Return [X, Y] of the center of cell containing provided text 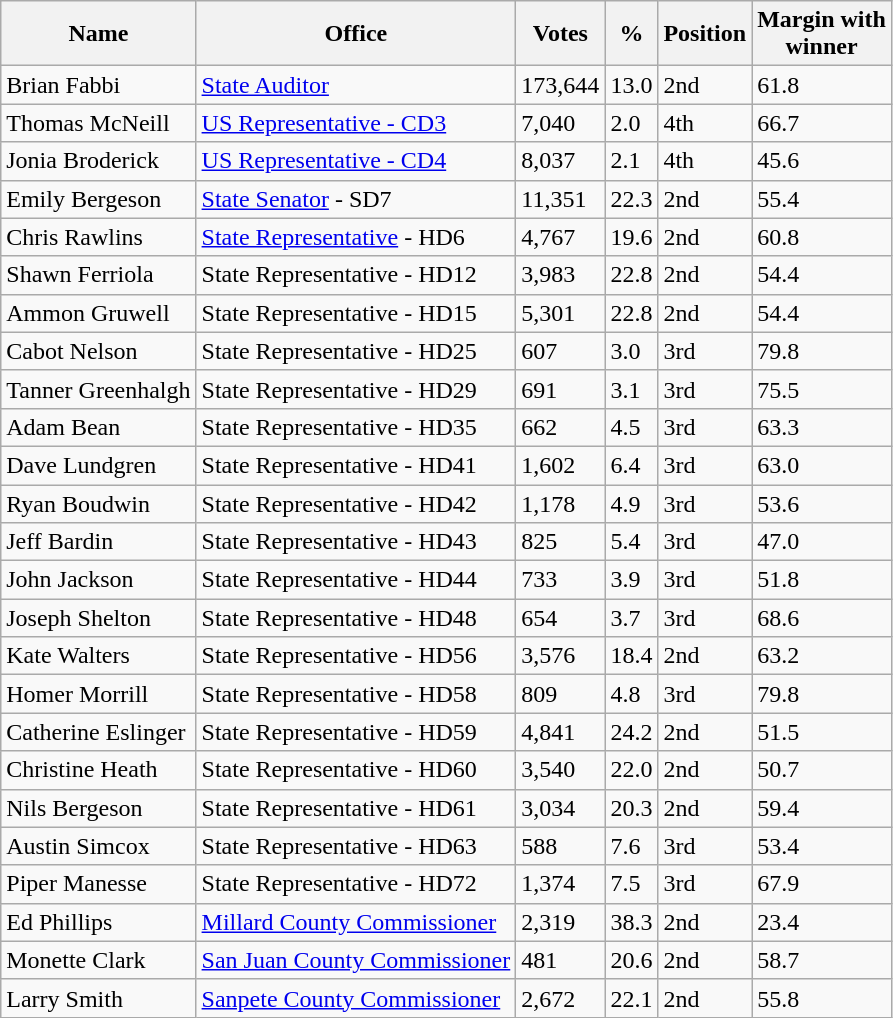
Piper Manesse [98, 884]
59.4 [822, 808]
173,644 [560, 85]
47.0 [822, 542]
3.0 [632, 351]
Shawn Ferriola [98, 275]
3,034 [560, 808]
Tanner Greenhalgh [98, 389]
8,037 [560, 161]
2,319 [560, 922]
% [632, 34]
63.0 [822, 465]
11,351 [560, 199]
Larry Smith [98, 998]
4.5 [632, 427]
Jonia Broderick [98, 161]
63.2 [822, 656]
53.4 [822, 846]
24.2 [632, 732]
20.3 [632, 808]
68.6 [822, 618]
US Representative - CD3 [356, 123]
Sanpete County Commissioner [356, 998]
38.3 [632, 922]
State Representative - HD63 [356, 846]
50.7 [822, 770]
Joseph Shelton [98, 618]
State Representative - HD61 [356, 808]
19.6 [632, 237]
809 [560, 694]
2,672 [560, 998]
20.6 [632, 960]
22.1 [632, 998]
State Senator - SD7 [356, 199]
State Auditor [356, 85]
18.4 [632, 656]
3,983 [560, 275]
3,540 [560, 770]
51.5 [822, 732]
Ed Phillips [98, 922]
3.9 [632, 580]
1,374 [560, 884]
55.4 [822, 199]
3,576 [560, 656]
Votes [560, 34]
5.4 [632, 542]
Brian Fabbi [98, 85]
Office [356, 34]
State Representative - HD59 [356, 732]
Nils Bergeson [98, 808]
63.3 [822, 427]
State Representative - HD56 [356, 656]
Dave Lundgren [98, 465]
2.1 [632, 161]
13.0 [632, 85]
Margin withwinner [822, 34]
7,040 [560, 123]
691 [560, 389]
61.8 [822, 85]
State Representative - HD41 [356, 465]
3.1 [632, 389]
Austin Simcox [98, 846]
State Representative - HD12 [356, 275]
67.9 [822, 884]
51.8 [822, 580]
State Representative - HD48 [356, 618]
22.0 [632, 770]
4.9 [632, 503]
Chris Rawlins [98, 237]
Kate Walters [98, 656]
654 [560, 618]
6.4 [632, 465]
Ammon Gruwell [98, 313]
55.8 [822, 998]
State Representative - HD72 [356, 884]
Emily Bergeson [98, 199]
State Representative - HD6 [356, 237]
Cabot Nelson [98, 351]
4,767 [560, 237]
State Representative - HD35 [356, 427]
607 [560, 351]
45.6 [822, 161]
733 [560, 580]
US Representative - CD4 [356, 161]
66.7 [822, 123]
Name [98, 34]
State Representative - HD43 [356, 542]
State Representative - HD44 [356, 580]
7.6 [632, 846]
State Representative - HD29 [356, 389]
State Representative - HD60 [356, 770]
State Representative - HD42 [356, 503]
State Representative - HD58 [356, 694]
588 [560, 846]
4,841 [560, 732]
7.5 [632, 884]
662 [560, 427]
22.3 [632, 199]
4.8 [632, 694]
Monette Clark [98, 960]
3.7 [632, 618]
481 [560, 960]
2.0 [632, 123]
5,301 [560, 313]
Adam Bean [98, 427]
1,602 [560, 465]
Catherine Eslinger [98, 732]
Homer Morrill [98, 694]
San Juan County Commissioner [356, 960]
53.6 [822, 503]
23.4 [822, 922]
58.7 [822, 960]
Christine Heath [98, 770]
Millard County Commissioner [356, 922]
825 [560, 542]
State Representative - HD15 [356, 313]
Ryan Boudwin [98, 503]
John Jackson [98, 580]
Thomas McNeill [98, 123]
1,178 [560, 503]
60.8 [822, 237]
Position [705, 34]
75.5 [822, 389]
Jeff Bardin [98, 542]
State Representative - HD25 [356, 351]
